Detect which cell encompasses the target text, then output its [x, y] center coordinate. 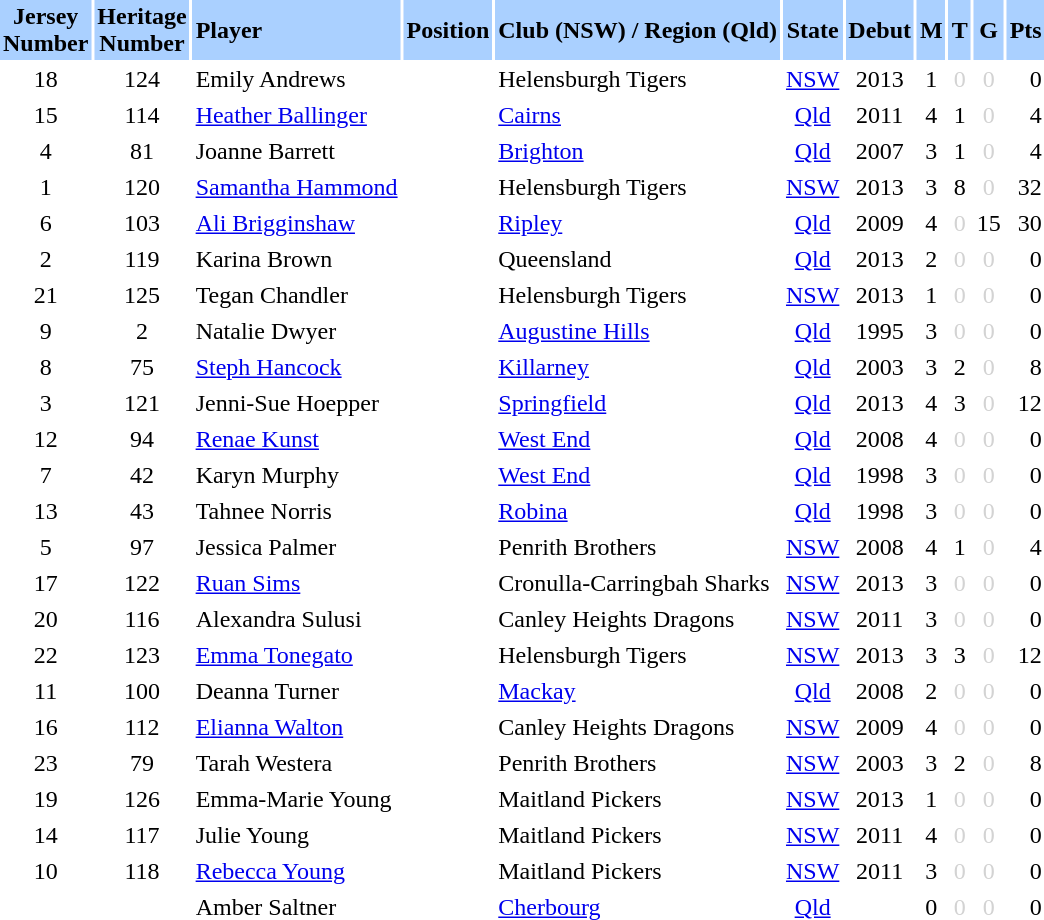
Jessica Palmer [297, 548]
11 [46, 692]
18 [46, 80]
Alexandra Sulusi [297, 620]
6 [46, 224]
Queensland [638, 260]
42 [142, 476]
Cronulla-Carringbah Sharks [638, 584]
Elianna Walton [297, 728]
10 [46, 872]
Robina [638, 512]
HeritageNumber [142, 30]
16 [46, 728]
112 [142, 728]
13 [46, 512]
81 [142, 152]
G [989, 30]
123 [142, 656]
20 [46, 620]
Rebecca Young [297, 872]
Natalie Dwyer [297, 332]
22 [46, 656]
Karina Brown [297, 260]
Karyn Murphy [297, 476]
23 [46, 764]
Deanna Turner [297, 692]
100 [142, 692]
Debut [880, 30]
121 [142, 404]
Ruan Sims [297, 584]
79 [142, 764]
Killarney [638, 368]
Emma-Marie Young [297, 800]
Renae Kunst [297, 440]
103 [142, 224]
Tegan Chandler [297, 296]
7 [46, 476]
Emma Tonegato [297, 656]
Mackay [638, 692]
T [960, 30]
118 [142, 872]
124 [142, 80]
Ripley [638, 224]
Joanne Barrett [297, 152]
75 [142, 368]
JerseyNumber [46, 30]
Cairns [638, 116]
122 [142, 584]
Player [297, 30]
43 [142, 512]
114 [142, 116]
M [932, 30]
Brighton [638, 152]
Samantha Hammond [297, 188]
2007 [880, 152]
Tahnee Norris [297, 512]
21 [46, 296]
97 [142, 548]
Emily Andrews [297, 80]
117 [142, 836]
120 [142, 188]
State [812, 30]
116 [142, 620]
19 [46, 800]
Springfield [638, 404]
1995 [880, 332]
Steph Hancock [297, 368]
12 [46, 440]
119 [142, 260]
125 [142, 296]
Club (NSW) / Region (Qld) [638, 30]
Augustine Hills [638, 332]
94 [142, 440]
9 [46, 332]
Julie Young [297, 836]
17 [46, 584]
14 [46, 836]
Tarah Westera [297, 764]
Heather Ballinger [297, 116]
Jenni-Sue Hoepper [297, 404]
5 [46, 548]
Position [448, 30]
Ali Brigginshaw [297, 224]
126 [142, 800]
